Scan for the cell matching the given text and deliver its [x, y] coordinate at center. 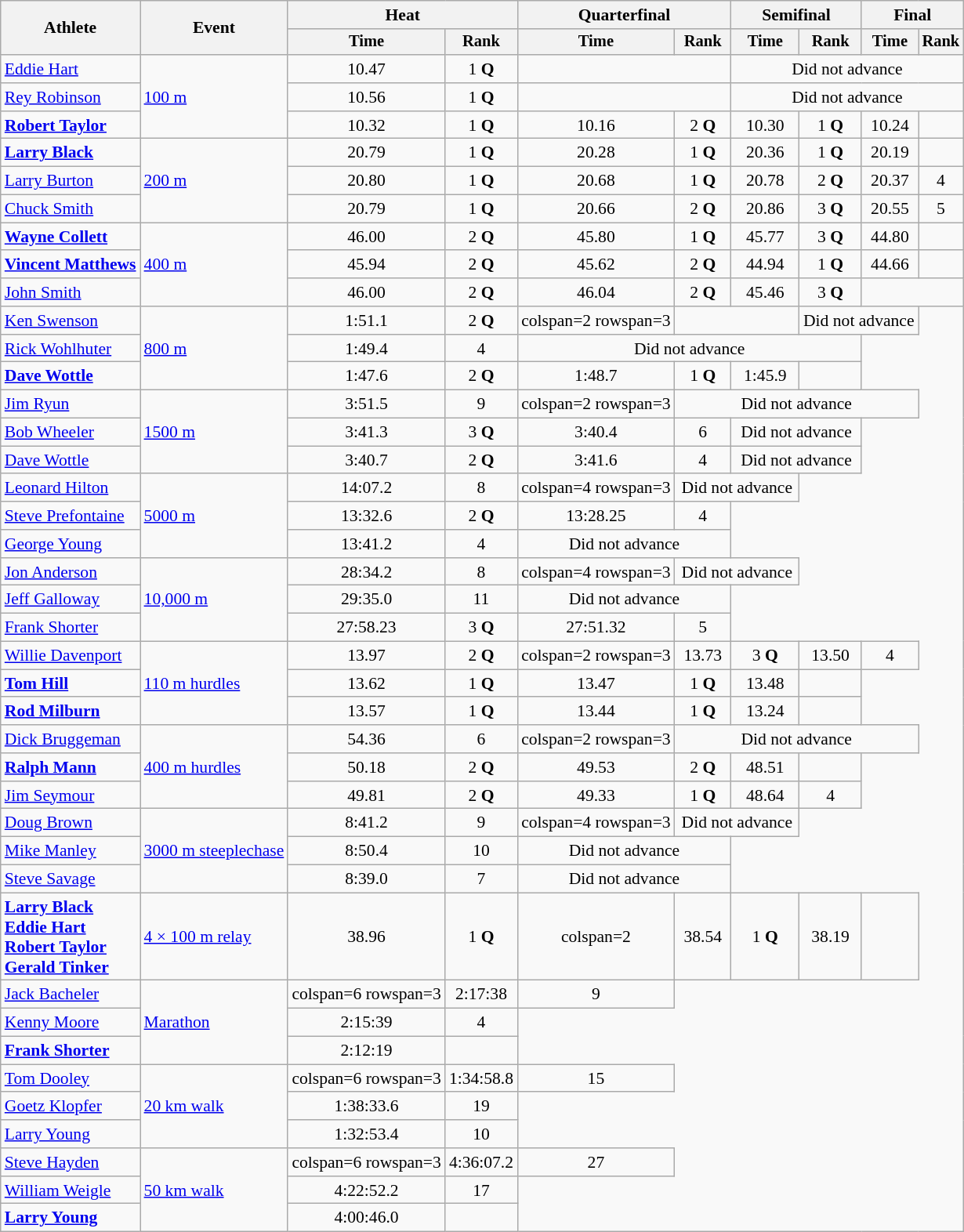
20.86 [765, 209]
Larry BlackEddie HartRobert TaylorGerald Tinker [71, 937]
Ken Swenson [71, 321]
45.46 [765, 292]
Event [215, 28]
Kenny Moore [71, 1023]
1:34:58.8 [481, 1078]
13.62 [367, 683]
20.36 [765, 153]
Tom Dooley [71, 1078]
13.44 [596, 712]
49.33 [596, 795]
2:15:39 [367, 1023]
8:41.2 [367, 823]
15 [596, 1078]
400 m hurdles [215, 766]
13.47 [596, 683]
1:49.4 [367, 349]
Larry Black [71, 153]
19 [481, 1107]
13.57 [367, 712]
13.24 [765, 712]
3:41.6 [596, 460]
3:40.7 [367, 460]
13.73 [703, 656]
Leonard Hilton [71, 488]
28:34.2 [367, 572]
1:45.9 [765, 376]
4:36:07.2 [481, 1162]
Tom Hill [71, 683]
20.55 [890, 209]
10.24 [890, 125]
20.80 [367, 181]
800 m [215, 348]
10.32 [367, 125]
44.80 [890, 237]
4:22:52.2 [367, 1190]
20.37 [890, 181]
20.68 [596, 181]
20.78 [765, 181]
49.81 [367, 795]
1:51.1 [367, 321]
George Young [71, 544]
Robert Taylor [71, 125]
27:58.23 [367, 628]
13:28.25 [596, 516]
10.56 [367, 97]
Rick Wohlhuter [71, 349]
1:38:33.6 [367, 1107]
Vincent Matthews [71, 265]
45.62 [596, 265]
2:17:38 [481, 995]
38.54 [703, 937]
Jim Ryun [71, 404]
45.77 [765, 237]
3:41.3 [367, 433]
10.30 [765, 125]
Dick Bruggeman [71, 739]
14:07.2 [367, 488]
Mike Manley [71, 851]
48.51 [765, 767]
11 [481, 600]
Chuck Smith [71, 209]
Rey Robinson [71, 97]
50 km walk [215, 1190]
10.47 [367, 69]
110 m hurdles [215, 683]
50.18 [367, 767]
3:51.5 [367, 404]
13.50 [831, 656]
17 [481, 1190]
4 × 100 m relay [215, 937]
colspan=2 [596, 937]
20.28 [596, 153]
Athlete [71, 28]
Willie Davenport [71, 656]
20.66 [596, 209]
3000 m steeplechase [215, 851]
2:12:19 [367, 1051]
400 m [215, 265]
Final [912, 15]
Heat [403, 15]
Jeff Galloway [71, 600]
27 [596, 1162]
Wayne Collett [71, 237]
Rod Milburn [71, 712]
Steve Prefontaine [71, 516]
20.19 [890, 153]
1500 m [215, 433]
John Smith [71, 292]
Jack Bacheler [71, 995]
5000 m [215, 516]
Bob Wheeler [71, 433]
Goetz Klopfer [71, 1107]
Jon Anderson [71, 572]
Jim Seymour [71, 795]
Ralph Mann [71, 767]
8:50.4 [367, 851]
Larry Burton [71, 181]
44.66 [890, 265]
10,000 m [215, 600]
20 km walk [215, 1107]
1:32:53.4 [367, 1134]
54.36 [367, 739]
1:47.6 [367, 376]
49.53 [596, 767]
46.04 [596, 292]
27:51.32 [596, 628]
Eddie Hart [71, 69]
13.97 [367, 656]
William Weigle [71, 1190]
7 [481, 879]
45.94 [367, 265]
45.80 [596, 237]
100 m [215, 97]
48.64 [765, 795]
38.19 [831, 937]
Steve Hayden [71, 1162]
10.16 [596, 125]
Quarterfinal [624, 15]
Doug Brown [71, 823]
44.94 [765, 265]
Semifinal [796, 15]
13:32.6 [367, 516]
200 m [215, 180]
13.48 [765, 683]
Steve Savage [71, 879]
3:40.4 [596, 433]
1:48.7 [596, 376]
29:35.0 [367, 600]
Marathon [215, 1022]
8:39.0 [367, 879]
4:00:46.0 [367, 1218]
13:41.2 [367, 544]
38.96 [367, 937]
